Identify which cell holds the provided text, then report its (x, y) central coordinate. 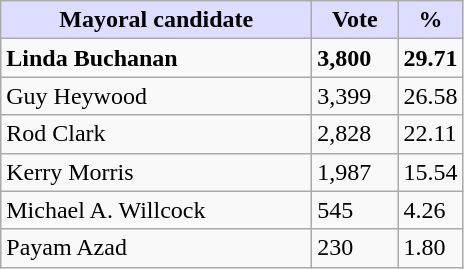
Mayoral candidate (156, 20)
Guy Heywood (156, 96)
545 (355, 210)
22.11 (430, 134)
230 (355, 248)
Kerry Morris (156, 172)
Vote (355, 20)
Rod Clark (156, 134)
15.54 (430, 172)
Michael A. Willcock (156, 210)
1.80 (430, 248)
Payam Azad (156, 248)
% (430, 20)
29.71 (430, 58)
Linda Buchanan (156, 58)
4.26 (430, 210)
1,987 (355, 172)
3,800 (355, 58)
26.58 (430, 96)
2,828 (355, 134)
3,399 (355, 96)
